Return (X, Y) of the center of cell containing provided text 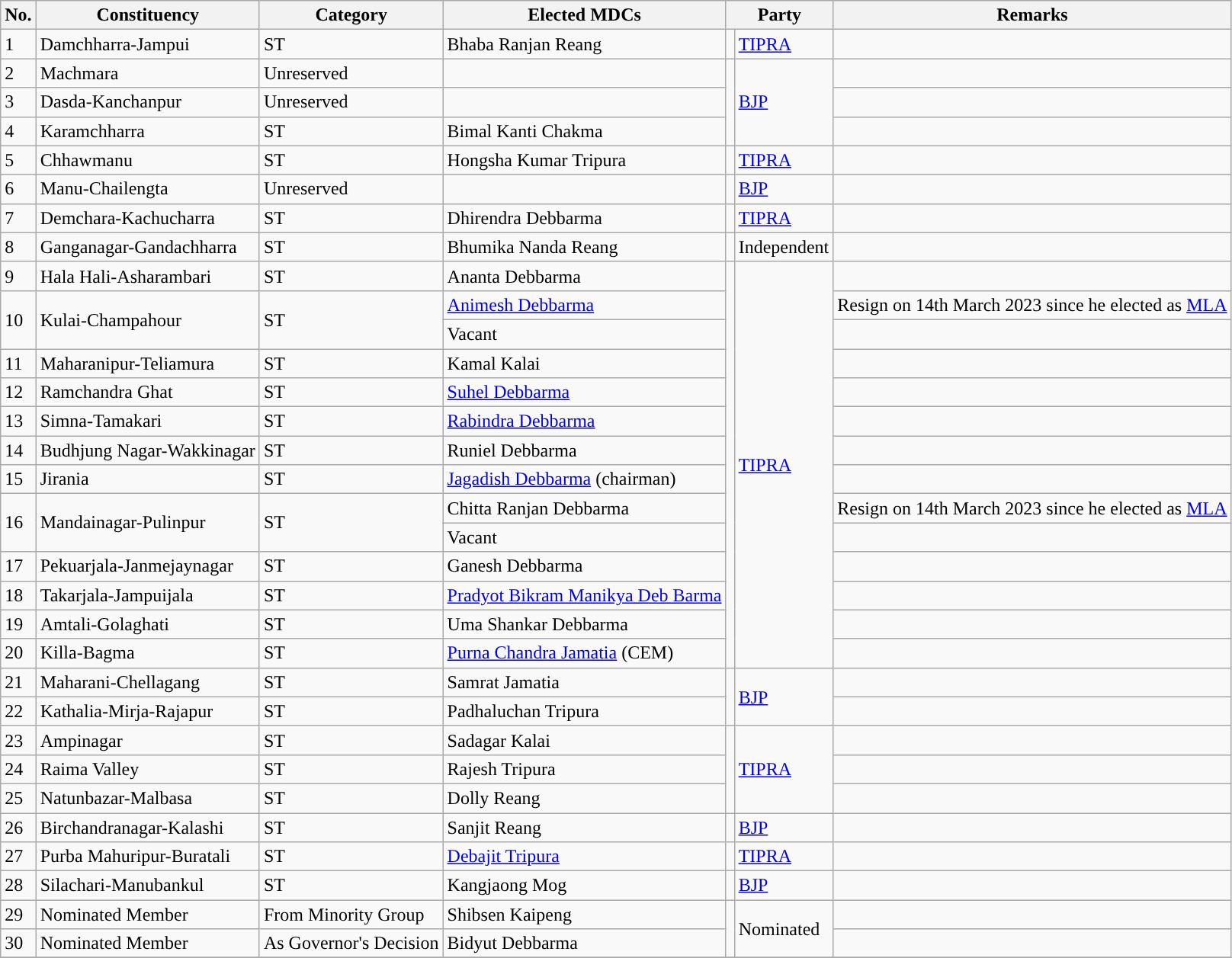
2 (18, 73)
24 (18, 769)
Ampinagar (148, 740)
4 (18, 131)
12 (18, 392)
Manu-Chailengta (148, 189)
23 (18, 740)
Sanjit Reang (584, 827)
Bidyut Debbarma (584, 944)
30 (18, 944)
17 (18, 566)
18 (18, 595)
No. (18, 15)
8 (18, 247)
26 (18, 827)
Birchandranagar-Kalashi (148, 827)
Takarjala-Jampuijala (148, 595)
Pradyot Bikram Manikya Deb Barma (584, 595)
Nominated (784, 929)
Karamchharra (148, 131)
1 (18, 44)
Elected MDCs (584, 15)
Ganganagar-Gandachharra (148, 247)
Simna-Tamakari (148, 421)
3 (18, 102)
20 (18, 653)
Uma Shankar Debbarma (584, 624)
Sadagar Kalai (584, 740)
Damchharra-Jampui (148, 44)
Maharani-Chellagang (148, 682)
Silachari-Manubankul (148, 886)
Suhel Debbarma (584, 392)
Animesh Debbarma (584, 305)
Chhawmanu (148, 160)
10 (18, 319)
Demchara-Kachucharra (148, 218)
Hala Hali-Asharambari (148, 276)
Killa-Bagma (148, 653)
Kathalia-Mirja-Rajapur (148, 711)
9 (18, 276)
Kamal Kalai (584, 364)
Ramchandra Ghat (148, 392)
Party (779, 15)
Jirania (148, 479)
Padhaluchan Tripura (584, 711)
From Minority Group (351, 915)
14 (18, 450)
29 (18, 915)
Hongsha Kumar Tripura (584, 160)
Maharanipur-Teliamura (148, 364)
27 (18, 857)
Bhaba Ranjan Reang (584, 44)
Independent (784, 247)
21 (18, 682)
As Governor's Decision (351, 944)
Pekuarjala-Janmejaynagar (148, 566)
Dhirendra Debbarma (584, 218)
Ananta Debbarma (584, 276)
22 (18, 711)
28 (18, 886)
Natunbazar-Malbasa (148, 798)
19 (18, 624)
Runiel Debbarma (584, 450)
Chitta Ranjan Debbarma (584, 508)
Amtali-Golaghati (148, 624)
Dolly Reang (584, 798)
Category (351, 15)
Debajit Tripura (584, 857)
Purba Mahuripur-Buratali (148, 857)
15 (18, 479)
6 (18, 189)
7 (18, 218)
Jagadish Debbarma (chairman) (584, 479)
Rajesh Tripura (584, 769)
Purna Chandra Jamatia (CEM) (584, 653)
Remarks (1032, 15)
16 (18, 523)
Machmara (148, 73)
Mandainagar-Pulinpur (148, 523)
Kangjaong Mog (584, 886)
Raima Valley (148, 769)
13 (18, 421)
Samrat Jamatia (584, 682)
Bimal Kanti Chakma (584, 131)
Bhumika Nanda Reang (584, 247)
11 (18, 364)
Shibsen Kaipeng (584, 915)
25 (18, 798)
Rabindra Debbarma (584, 421)
Ganesh Debbarma (584, 566)
5 (18, 160)
Dasda-Kanchanpur (148, 102)
Kulai-Champahour (148, 319)
Budhjung Nagar-Wakkinagar (148, 450)
Constituency (148, 15)
